Detect which cell encompasses the target text, then output its [x, y] center coordinate. 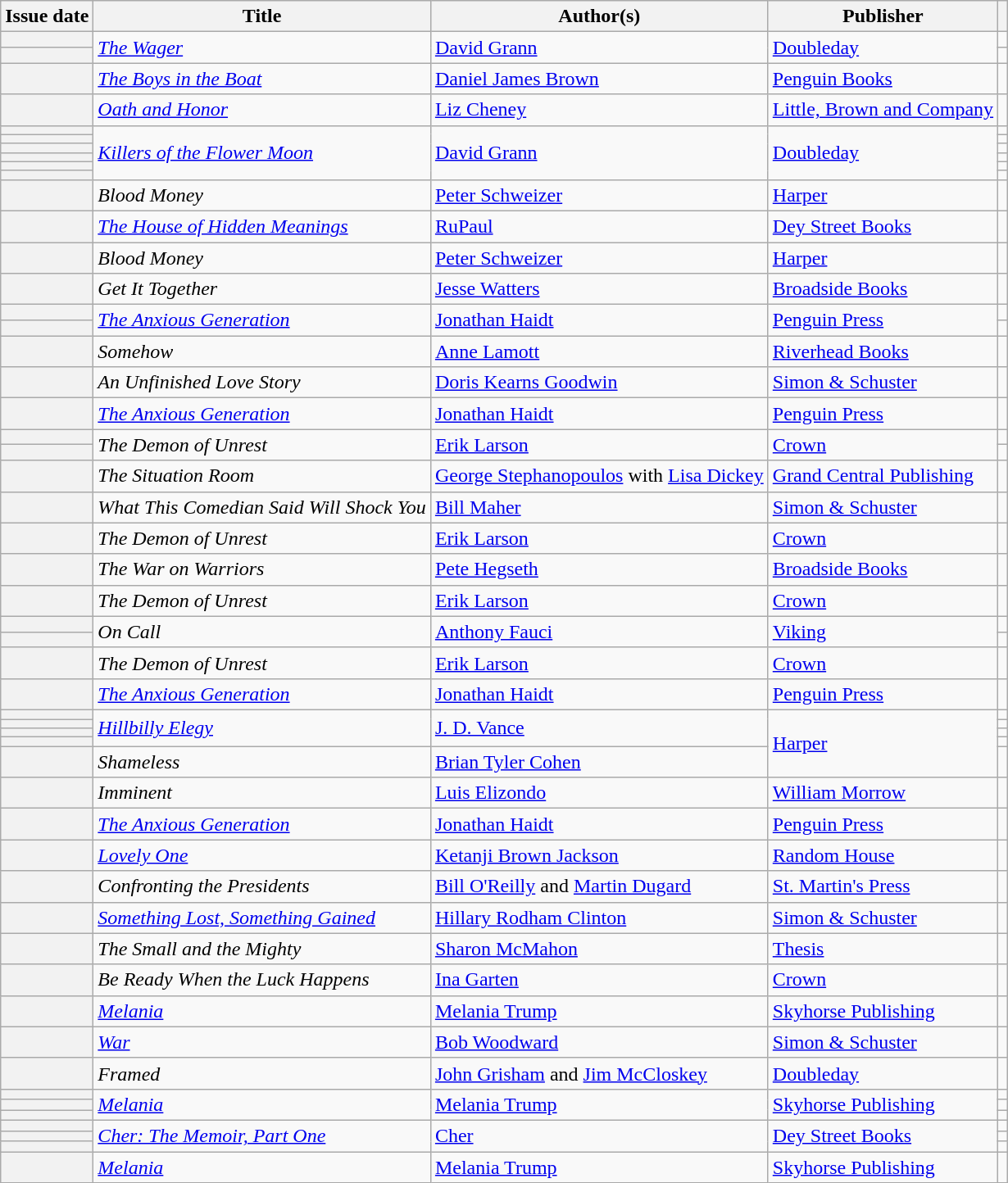
Publisher [883, 16]
The War on Warriors [262, 569]
What This Comedian Said Will Shock You [262, 507]
War [262, 1042]
Little, Brown and Company [883, 110]
Imminent [262, 793]
Cher [599, 1135]
J. D. Vance [599, 727]
Thesis [883, 949]
Bill Maher [599, 507]
Framed [262, 1073]
Grand Central Publishing [883, 476]
An Unfinished Love Story [262, 383]
Doris Kearns Goodwin [599, 383]
Something Lost, Something Gained [262, 918]
On Call [262, 632]
The Wager [262, 48]
The House of Hidden Meanings [262, 226]
Brian Tyler Cohen [599, 762]
Hillary Rodham Clinton [599, 918]
St. Martin's Press [883, 886]
Lovely One [262, 855]
Get It Together [262, 289]
Oath and Honor [262, 110]
William Morrow [883, 793]
Jesse Watters [599, 289]
Ina Garten [599, 980]
Hillbilly Elegy [262, 727]
Pete Hegseth [599, 569]
Anne Lamott [599, 351]
Title [262, 16]
Sharon McMahon [599, 949]
The Situation Room [262, 476]
Killers of the Flower Moon [262, 152]
Cher: The Memoir, Part One [262, 1135]
Somehow [262, 351]
The Boys in the Boat [262, 79]
Anthony Fauci [599, 632]
Riverhead Books [883, 351]
Issue date [48, 16]
Liz Cheney [599, 110]
Be Ready When the Luck Happens [262, 980]
Shameless [262, 762]
George Stephanopoulos with Lisa Dickey [599, 476]
John Grisham and Jim McCloskey [599, 1073]
Daniel James Brown [599, 79]
Penguin Books [883, 79]
Author(s) [599, 16]
Ketanji Brown Jackson [599, 855]
Random House [883, 855]
Luis Elizondo [599, 793]
Bill O'Reilly and Martin Dugard [599, 886]
Bob Woodward [599, 1042]
Viking [883, 632]
RuPaul [599, 226]
Confronting the Presidents [262, 886]
The Small and the Mighty [262, 949]
